Return the (x, y) coordinate for the center point of the cell that contains the specified text.  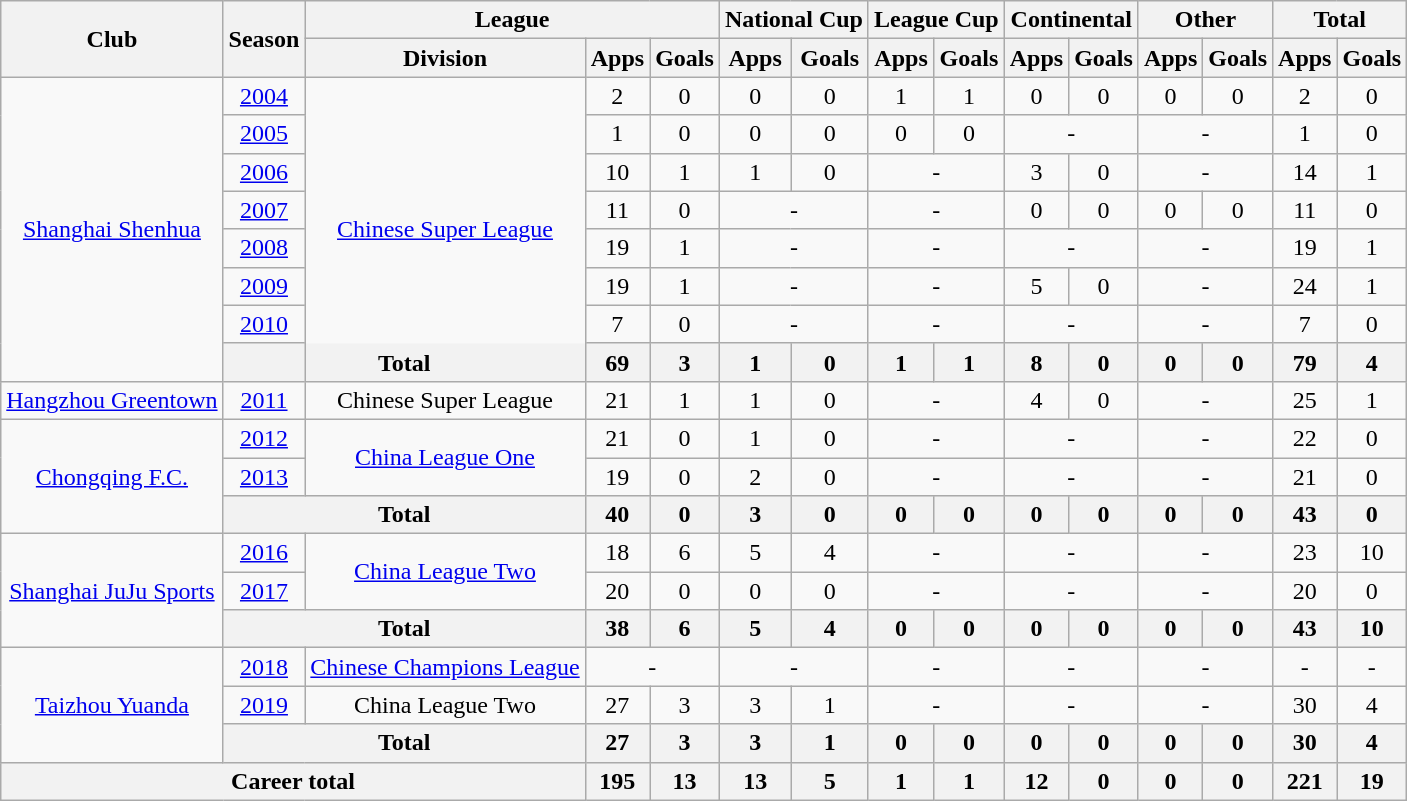
40 (617, 515)
8 (1036, 362)
Taizhou Yuanda (112, 705)
League Cup (936, 20)
14 (1305, 172)
38 (617, 629)
2011 (264, 400)
195 (617, 781)
23 (1305, 553)
2009 (264, 286)
25 (1305, 400)
2019 (264, 705)
2005 (264, 134)
2010 (264, 324)
Continental (1071, 20)
China League One (445, 457)
Career total (293, 781)
Other (1205, 20)
League (512, 20)
Chinese Champions League (445, 667)
Chongqing F.C. (112, 476)
Club (112, 39)
18 (617, 553)
2013 (264, 477)
2007 (264, 210)
22 (1305, 438)
24 (1305, 286)
221 (1305, 781)
2004 (264, 96)
2018 (264, 667)
Hangzhou Greentown (112, 400)
2012 (264, 438)
2008 (264, 248)
2017 (264, 591)
Shanghai Shenhua (112, 229)
Division (445, 58)
National Cup (794, 20)
79 (1305, 362)
Season (264, 39)
2006 (264, 172)
69 (617, 362)
12 (1036, 781)
2016 (264, 553)
Shanghai JuJu Sports (112, 591)
